Return [x, y] of the center of cell containing provided text 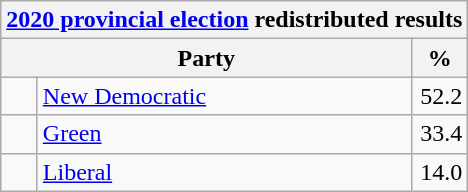
Green [224, 134]
Party [206, 58]
52.2 [440, 96]
Liberal [224, 172]
% [440, 58]
New Democratic [224, 96]
33.4 [440, 134]
2020 provincial election redistributed results [234, 20]
14.0 [440, 172]
